Identify which cell holds the provided text, then report its [X, Y] central coordinate. 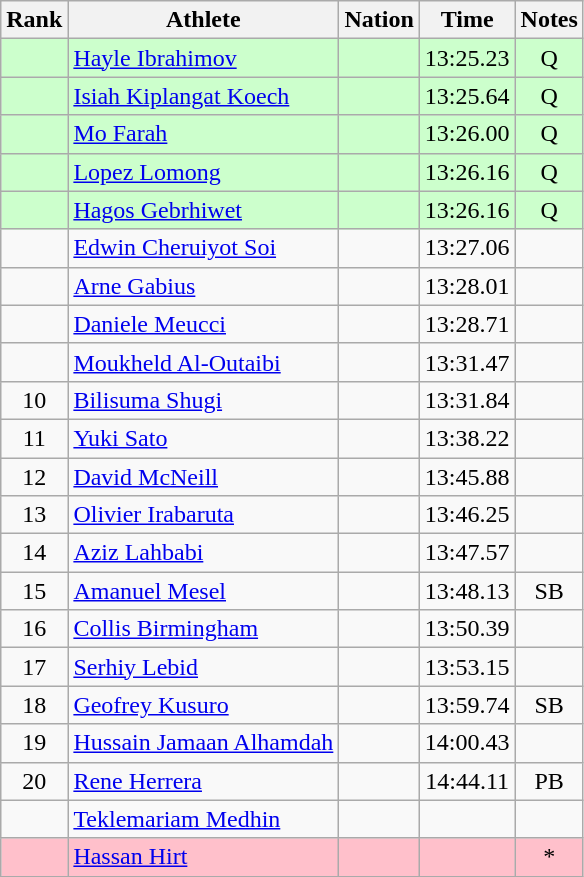
PB [549, 781]
Hayle Ibrahimov [204, 58]
Yuki Sato [204, 438]
Hagos Gebrhiwet [204, 210]
13:48.13 [467, 591]
13:45.88 [467, 477]
13:31.84 [467, 400]
Edwin Cheruiyot Soi [204, 248]
18 [34, 705]
Notes [549, 20]
Moukheld Al-Outaibi [204, 362]
13:47.57 [467, 553]
Mo Farah [204, 134]
13:46.25 [467, 515]
13:50.39 [467, 629]
13:26.00 [467, 134]
Lopez Lomong [204, 172]
Bilisuma Shugi [204, 400]
17 [34, 667]
Hussain Jamaan Alhamdah [204, 743]
15 [34, 591]
16 [34, 629]
13:28.01 [467, 286]
13:38.22 [467, 438]
Rank [34, 20]
Rene Herrera [204, 781]
13:25.64 [467, 96]
14:44.11 [467, 781]
Arne Gabius [204, 286]
14:00.43 [467, 743]
13 [34, 515]
13:53.15 [467, 667]
Olivier Irabaruta [204, 515]
Hassan Hirt [204, 857]
13:28.71 [467, 324]
Nation [379, 20]
19 [34, 743]
13:31.47 [467, 362]
* [549, 857]
Daniele Meucci [204, 324]
13:27.06 [467, 248]
Serhiy Lebid [204, 667]
Geofrey Kusuro [204, 705]
Athlete [204, 20]
12 [34, 477]
11 [34, 438]
Teklemariam Medhin [204, 819]
Isiah Kiplangat Koech [204, 96]
Aziz Lahbabi [204, 553]
13:59.74 [467, 705]
Collis Birmingham [204, 629]
14 [34, 553]
10 [34, 400]
Time [467, 20]
David McNeill [204, 477]
20 [34, 781]
Amanuel Mesel [204, 591]
13:25.23 [467, 58]
